Locate the cell with the specified text and output its (X, Y) center coordinate. 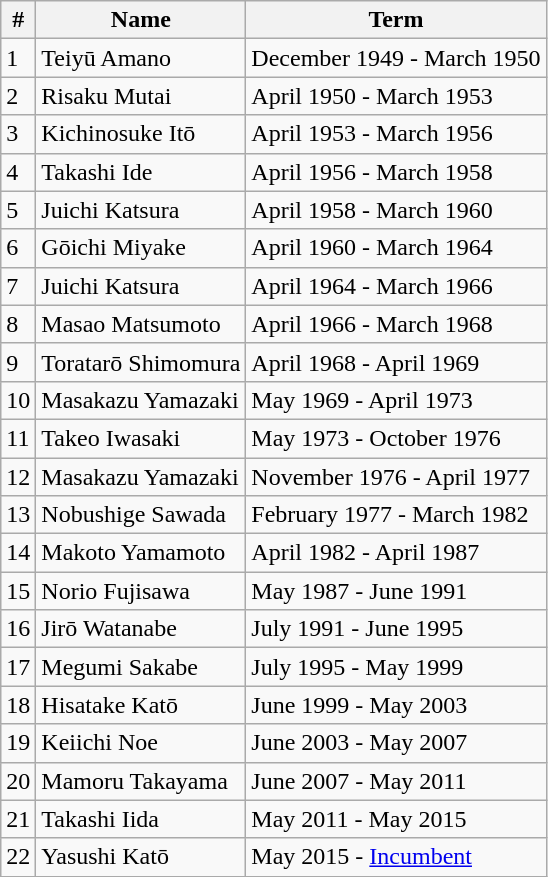
7 (18, 286)
Makoto Yamamoto (141, 553)
November 1976 - April 1977 (396, 477)
April 1956 - March 1958 (396, 172)
19 (18, 743)
April 1960 - March 1964 (396, 248)
Toratarō Shimomura (141, 362)
14 (18, 553)
April 1966 - March 1968 (396, 324)
22 (18, 857)
Yasushi Katō (141, 857)
April 1958 - March 1960 (396, 210)
15 (18, 591)
Risaku Mutai (141, 96)
April 1982 - April 1987 (396, 553)
Masao Matsumoto (141, 324)
July 1995 - May 1999 (396, 667)
1 (18, 58)
# (18, 20)
17 (18, 667)
April 1964 - March 1966 (396, 286)
Hisatake Katō (141, 705)
June 2003 - May 2007 (396, 743)
13 (18, 515)
May 1987 - June 1991 (396, 591)
Teiyū Amano (141, 58)
16 (18, 629)
May 2011 - May 2015 (396, 819)
Jirō Watanabe (141, 629)
12 (18, 477)
3 (18, 134)
Takashi Ide (141, 172)
5 (18, 210)
Takashi Iida (141, 819)
Nobushige Sawada (141, 515)
May 2015 - Incumbent (396, 857)
Kichinosuke Itō (141, 134)
December 1949 - March 1950 (396, 58)
Norio Fujisawa (141, 591)
April 1953 - March 1956 (396, 134)
10 (18, 400)
June 2007 - May 2011 (396, 781)
Takeo Iwasaki (141, 438)
4 (18, 172)
11 (18, 438)
May 1973 - October 1976 (396, 438)
Gōichi Miyake (141, 248)
Mamoru Takayama (141, 781)
8 (18, 324)
Megumi Sakabe (141, 667)
July 1991 - June 1995 (396, 629)
21 (18, 819)
Name (141, 20)
May 1969 - April 1973 (396, 400)
20 (18, 781)
April 1968 - April 1969 (396, 362)
April 1950 - March 1953 (396, 96)
2 (18, 96)
February 1977 - March 1982 (396, 515)
18 (18, 705)
Keiichi Noe (141, 743)
6 (18, 248)
9 (18, 362)
June 1999 - May 2003 (396, 705)
Term (396, 20)
